Find where the given text appears and provide that cell's center as [X, Y] coordinate. 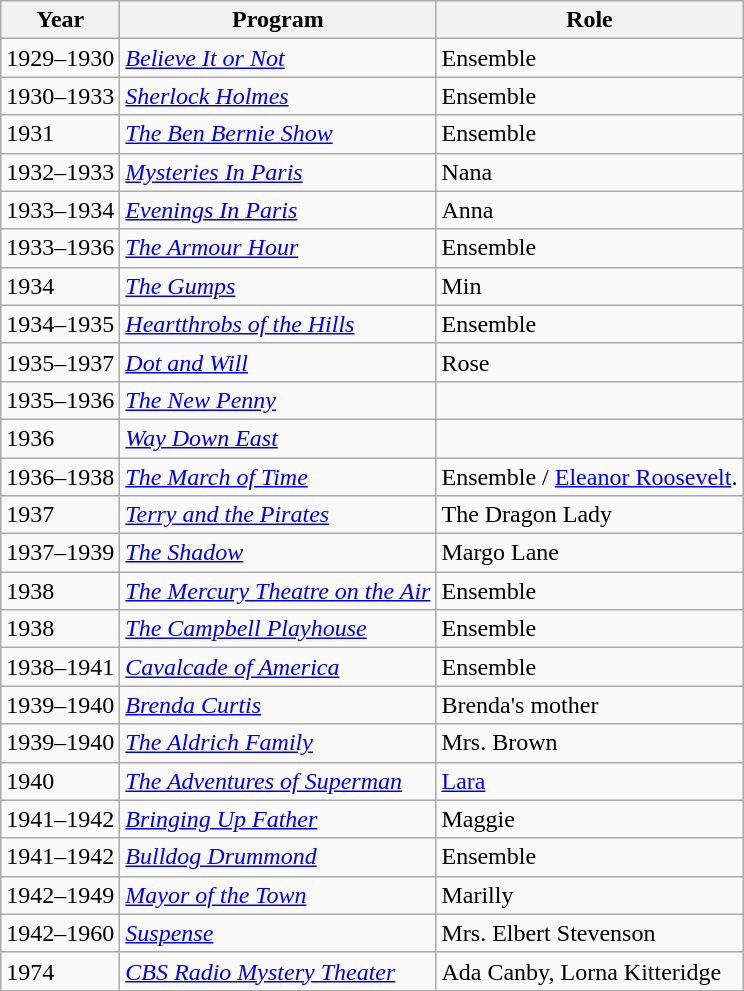
1974 [60, 971]
1938–1941 [60, 667]
1932–1933 [60, 172]
The March of Time [278, 477]
The Aldrich Family [278, 743]
Brenda Curtis [278, 705]
1930–1933 [60, 96]
Bulldog Drummond [278, 857]
The Ben Bernie Show [278, 134]
1934 [60, 286]
Mayor of the Town [278, 895]
1935–1936 [60, 400]
1933–1936 [60, 248]
1942–1949 [60, 895]
Sherlock Holmes [278, 96]
Dot and Will [278, 362]
Believe It or Not [278, 58]
Year [60, 20]
Ada Canby, Lorna Kitteridge [590, 971]
Heartthrobs of the Hills [278, 324]
1929–1930 [60, 58]
Ensemble / Eleanor Roosevelt. [590, 477]
Margo Lane [590, 553]
1936–1938 [60, 477]
Maggie [590, 819]
Anna [590, 210]
CBS Radio Mystery Theater [278, 971]
Evenings In Paris [278, 210]
The Shadow [278, 553]
1936 [60, 438]
The Mercury Theatre on the Air [278, 591]
The Armour Hour [278, 248]
The Gumps [278, 286]
Suspense [278, 933]
The New Penny [278, 400]
Marilly [590, 895]
Bringing Up Father [278, 819]
The Adventures of Superman [278, 781]
Nana [590, 172]
1935–1937 [60, 362]
The Campbell Playhouse [278, 629]
Mysteries In Paris [278, 172]
Terry and the Pirates [278, 515]
1942–1960 [60, 933]
Rose [590, 362]
Brenda's mother [590, 705]
Program [278, 20]
Mrs. Elbert Stevenson [590, 933]
Way Down East [278, 438]
1937 [60, 515]
The Dragon Lady [590, 515]
Lara [590, 781]
Mrs. Brown [590, 743]
1934–1935 [60, 324]
1937–1939 [60, 553]
1940 [60, 781]
1933–1934 [60, 210]
Cavalcade of America [278, 667]
Min [590, 286]
Role [590, 20]
1931 [60, 134]
